Capture the cell that displays the provided text and extract its (X, Y) central coordinate. 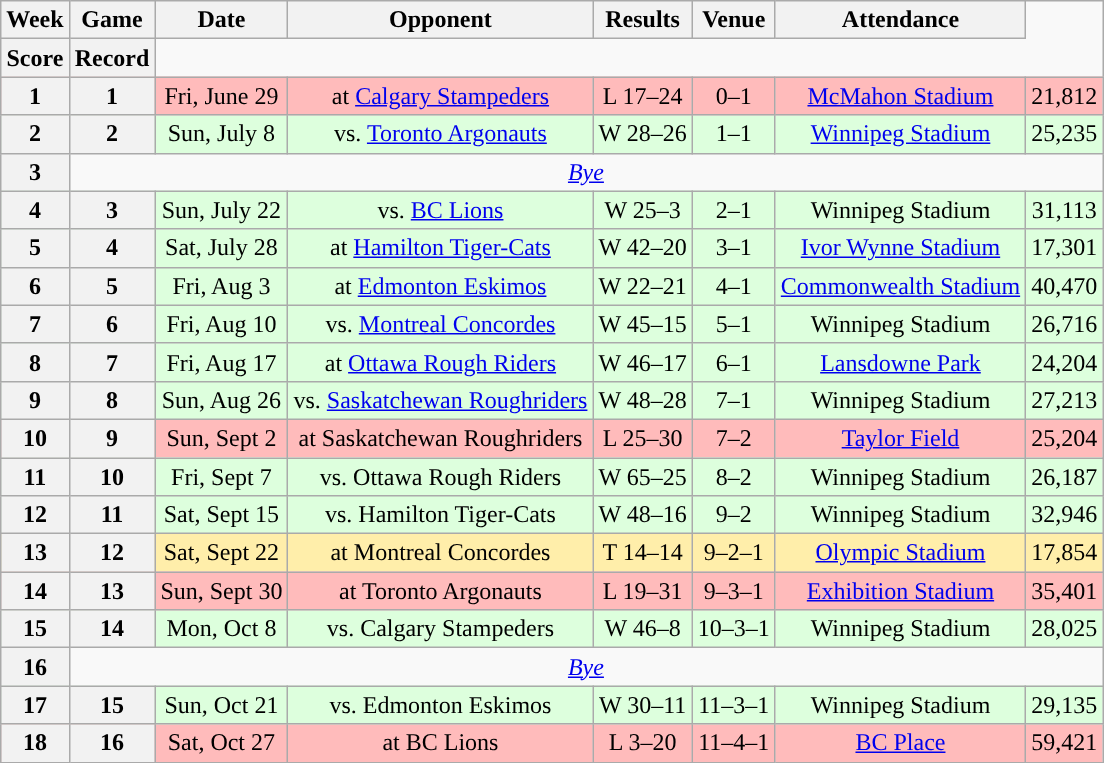
at Edmonton Eskimos (440, 286)
at BC Lions (440, 743)
5–1 (734, 324)
W 48–28 (642, 400)
Game (112, 20)
Sun, Sept 30 (222, 591)
Commonwealth Stadium (900, 286)
Sun, Aug 26 (222, 400)
35,401 (1064, 591)
8–2 (734, 477)
vs. Saskatchewan Roughriders (440, 400)
Mon, Oct 8 (222, 629)
1–1 (734, 134)
vs. Ottawa Rough Riders (440, 477)
W 46–8 (642, 629)
59,421 (1064, 743)
21,812 (1064, 96)
Fri, Aug 3 (222, 286)
Fri, Aug 17 (222, 362)
W 30–11 (642, 705)
at Toronto Argonauts (440, 591)
29,135 (1064, 705)
Lansdowne Park (900, 362)
at Ottawa Rough Riders (440, 362)
Results (642, 20)
Score (35, 58)
9–2 (734, 515)
Taylor Field (900, 438)
7–2 (734, 438)
at Saskatchewan Roughriders (440, 438)
W 22–21 (642, 286)
Week (35, 20)
18 (35, 743)
Sat, Sept 22 (222, 553)
vs. Calgary Stampeders (440, 629)
McMahon Stadium (900, 96)
17 (35, 705)
11–4–1 (734, 743)
7–1 (734, 400)
26,187 (1064, 477)
Sat, July 28 (222, 248)
17,301 (1064, 248)
Venue (734, 20)
Olympic Stadium (900, 553)
10–3–1 (734, 629)
vs. Toronto Argonauts (440, 134)
Attendance (900, 20)
27,213 (1064, 400)
3–1 (734, 248)
L 19–31 (642, 591)
Sun, Oct 21 (222, 705)
Fri, June 29 (222, 96)
Fri, Sept 7 (222, 477)
31,113 (1064, 210)
at Calgary Stampeders (440, 96)
25,204 (1064, 438)
Sat, Oct 27 (222, 743)
L 3–20 (642, 743)
0–1 (734, 96)
W 48–16 (642, 515)
24,204 (1064, 362)
W 45–15 (642, 324)
T 14–14 (642, 553)
W 28–26 (642, 134)
at Montreal Concordes (440, 553)
25,235 (1064, 134)
vs. Edmonton Eskimos (440, 705)
32,946 (1064, 515)
Date (222, 20)
W 25–3 (642, 210)
40,470 (1064, 286)
9–2–1 (734, 553)
Opponent (440, 20)
W 42–20 (642, 248)
Sun, July 22 (222, 210)
28,025 (1064, 629)
L 17–24 (642, 96)
26,716 (1064, 324)
2–1 (734, 210)
L 25–30 (642, 438)
Ivor Wynne Stadium (900, 248)
W 65–25 (642, 477)
Sun, July 8 (222, 134)
4–1 (734, 286)
6–1 (734, 362)
Exhibition Stadium (900, 591)
Fri, Aug 10 (222, 324)
vs. Hamilton Tiger-Cats (440, 515)
Record (112, 58)
11–3–1 (734, 705)
Sat, Sept 15 (222, 515)
W 46–17 (642, 362)
vs. Montreal Concordes (440, 324)
9–3–1 (734, 591)
at Hamilton Tiger-Cats (440, 248)
vs. BC Lions (440, 210)
BC Place (900, 743)
Sun, Sept 2 (222, 438)
17,854 (1064, 553)
